Capture the cell that displays the provided text and extract its [x, y] central coordinate. 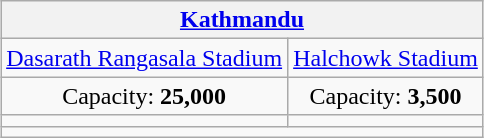
Capacity: 25,000 [144, 96]
Halchowk Stadium [386, 58]
Kathmandu [242, 20]
Dasarath Rangasala Stadium [144, 58]
Capacity: 3,500 [386, 96]
